Identify which cell holds the provided text, then report its [x, y] central coordinate. 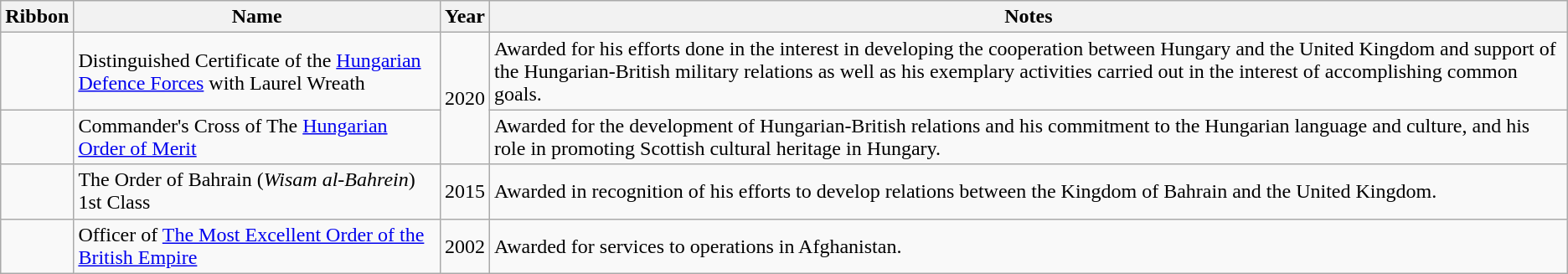
2015 [464, 191]
Ribbon [37, 17]
Year [464, 17]
Officer of The Most Excellent Order of the British Empire [257, 246]
2002 [464, 246]
Name [257, 17]
Awarded in recognition of his efforts to develop relations between the Kingdom of Bahrain and the United Kingdom. [1029, 191]
Distinguished Certificate of the Hungarian Defence Forces with Laurel Wreath [257, 71]
2020 [464, 99]
Awarded for services to operations in Afghanistan. [1029, 246]
Commander's Cross of The Hungarian Order of Merit [257, 137]
The Order of Bahrain (Wisam al-Bahrein) 1st Class [257, 191]
Notes [1029, 17]
